From the cell containing the given text, extract its center point as (X, Y) coordinate. 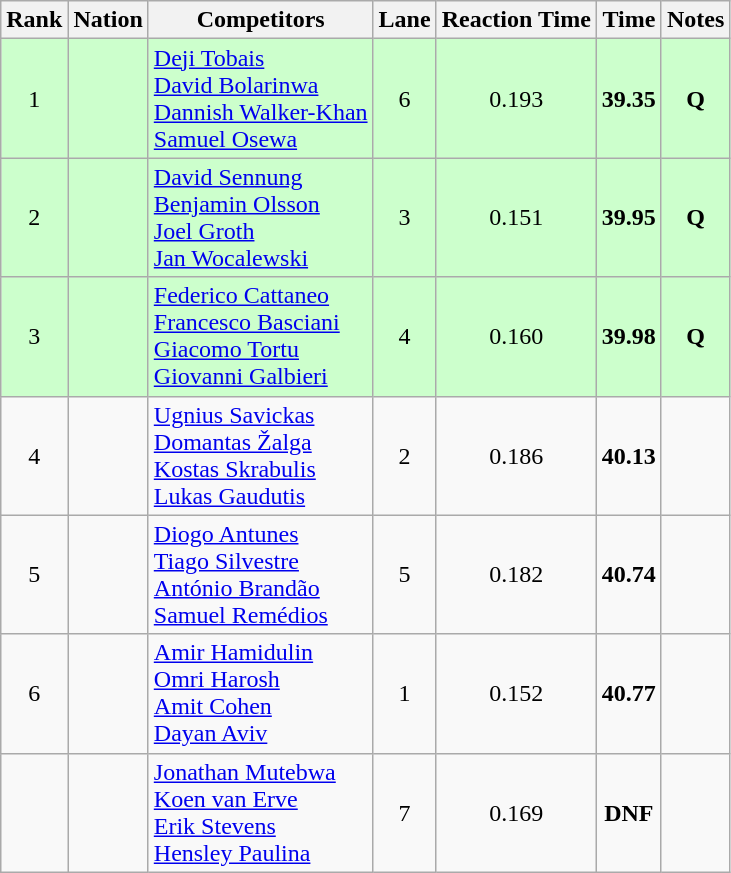
Competitors (260, 20)
0.169 (516, 812)
40.77 (628, 694)
Reaction Time (516, 20)
40.13 (628, 456)
39.98 (628, 336)
0.160 (516, 336)
0.193 (516, 98)
Ugnius SavickasDomantas ŽalgaKostas SkrabulisLukas Gaudutis (260, 456)
0.182 (516, 574)
0.186 (516, 456)
Lane (404, 20)
39.35 (628, 98)
0.152 (516, 694)
Time (628, 20)
0.151 (516, 218)
7 (404, 812)
Notes (695, 20)
DNF (628, 812)
Amir HamidulinOmri HaroshAmit CohenDayan Aviv (260, 694)
Diogo AntunesTiago SilvestreAntónio BrandãoSamuel Remédios (260, 574)
Nation (108, 20)
40.74 (628, 574)
39.95 (628, 218)
Deji TobaisDavid BolarinwaDannish Walker-KhanSamuel Osewa (260, 98)
David SennungBenjamin OlssonJoel GrothJan Wocalewski (260, 218)
Federico CattaneoFrancesco BascianiGiacomo TortuGiovanni Galbieri (260, 336)
Jonathan MutebwaKoen van ErveErik StevensHensley Paulina (260, 812)
Rank (34, 20)
